Capture the cell that displays the provided text and extract its (x, y) central coordinate. 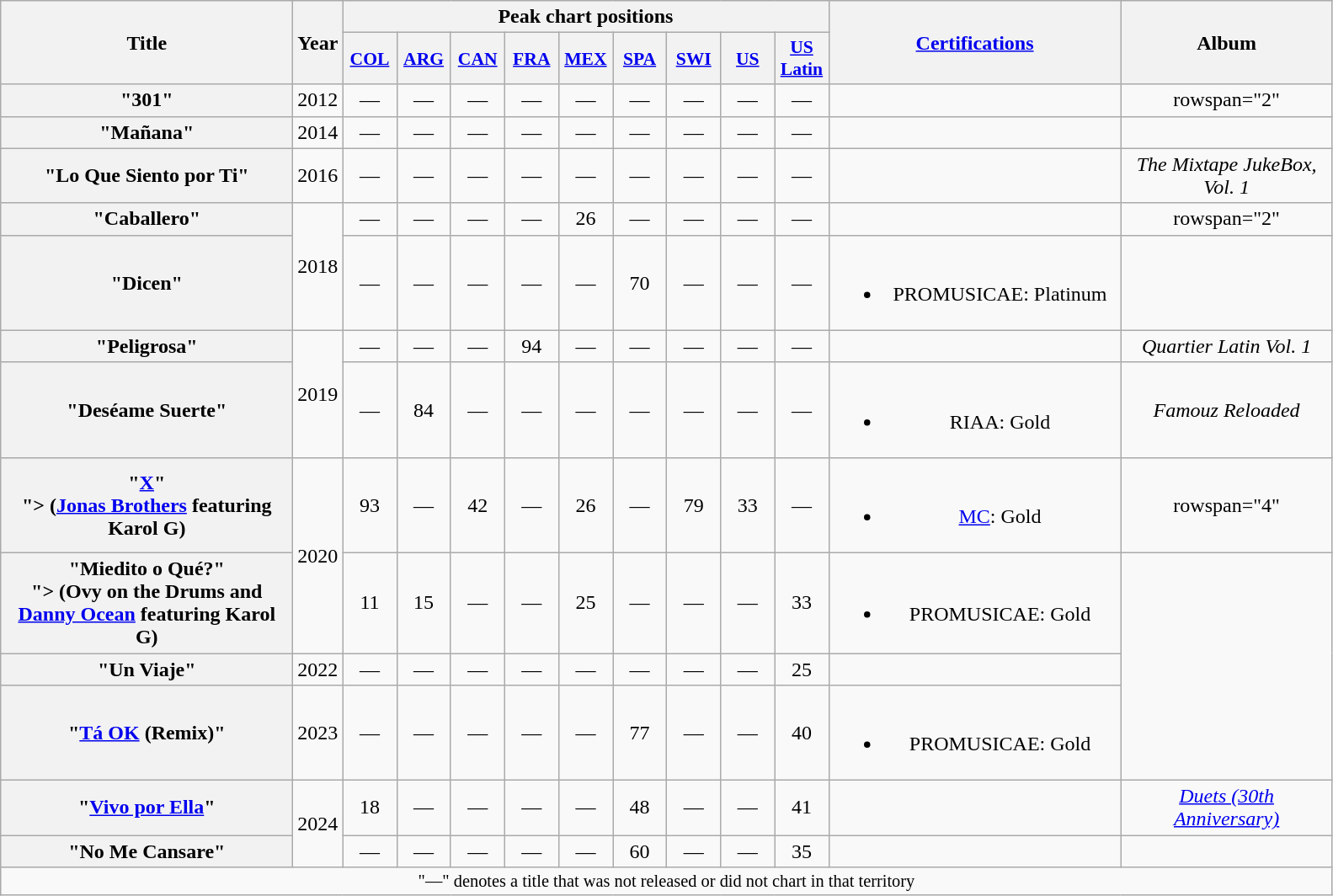
SWI (694, 59)
2014 (318, 132)
COL (370, 59)
MEX (585, 59)
RIAA: Gold (975, 409)
Year (318, 42)
"Tá OK (Remix)" (147, 733)
CAN (477, 59)
Title (147, 42)
Peak chart positions (586, 17)
SPA (640, 59)
The Mixtape JukeBox, Vol. 1 (1226, 175)
FRA (531, 59)
Duets (30th Anniversary) (1226, 808)
18 (370, 808)
41 (802, 808)
40 (802, 733)
"Un Viaje" (147, 669)
"Vivo por Ella" (147, 808)
US (748, 59)
42 (477, 505)
"Caballero" (147, 219)
35 (802, 851)
rowspan="4" (1226, 505)
"No Me Cansare" (147, 851)
"Mañana" (147, 132)
93 (370, 505)
"301" (147, 100)
2020 (318, 555)
77 (640, 733)
ARG (424, 59)
2024 (318, 824)
MC: Gold (975, 505)
"X""> (Jonas Brothers featuring Karol G) (147, 505)
PROMUSICAE: Platinum (975, 283)
2019 (318, 394)
48 (640, 808)
2023 (318, 733)
Certifications (975, 42)
79 (694, 505)
15 (424, 603)
84 (424, 409)
70 (640, 283)
2018 (318, 266)
2022 (318, 669)
94 (531, 346)
"Deséame Suerte" (147, 409)
"Miedito o Qué?""> (Ovy on the Drums and Danny Ocean featuring Karol G) (147, 603)
"Peligrosa" (147, 346)
Album (1226, 42)
2012 (318, 100)
Quartier Latin Vol. 1 (1226, 346)
60 (640, 851)
USLatin (802, 59)
"—" denotes a title that was not released or did not chart in that territory (667, 882)
"Lo Que Siento por Ti" (147, 175)
Famouz Reloaded (1226, 409)
"Dicen" (147, 283)
11 (370, 603)
2016 (318, 175)
